Locate the cell with the specified text and output its (X, Y) center coordinate. 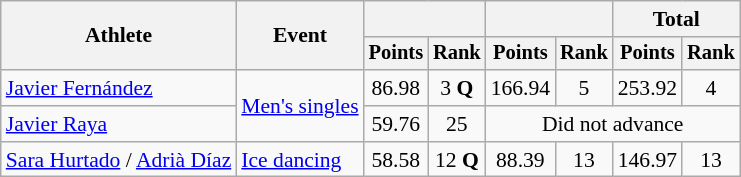
253.92 (648, 88)
86.98 (396, 88)
Javier Fernández (119, 88)
Athlete (119, 36)
4 (711, 88)
25 (457, 124)
3 Q (457, 88)
Did not advance (613, 124)
5 (584, 88)
166.94 (520, 88)
Javier Raya (119, 124)
Men's singles (300, 106)
Event (300, 36)
Total (676, 19)
59.76 (396, 124)
